Extract the [X, Y] coordinate from the center of the cell holding the provided text.  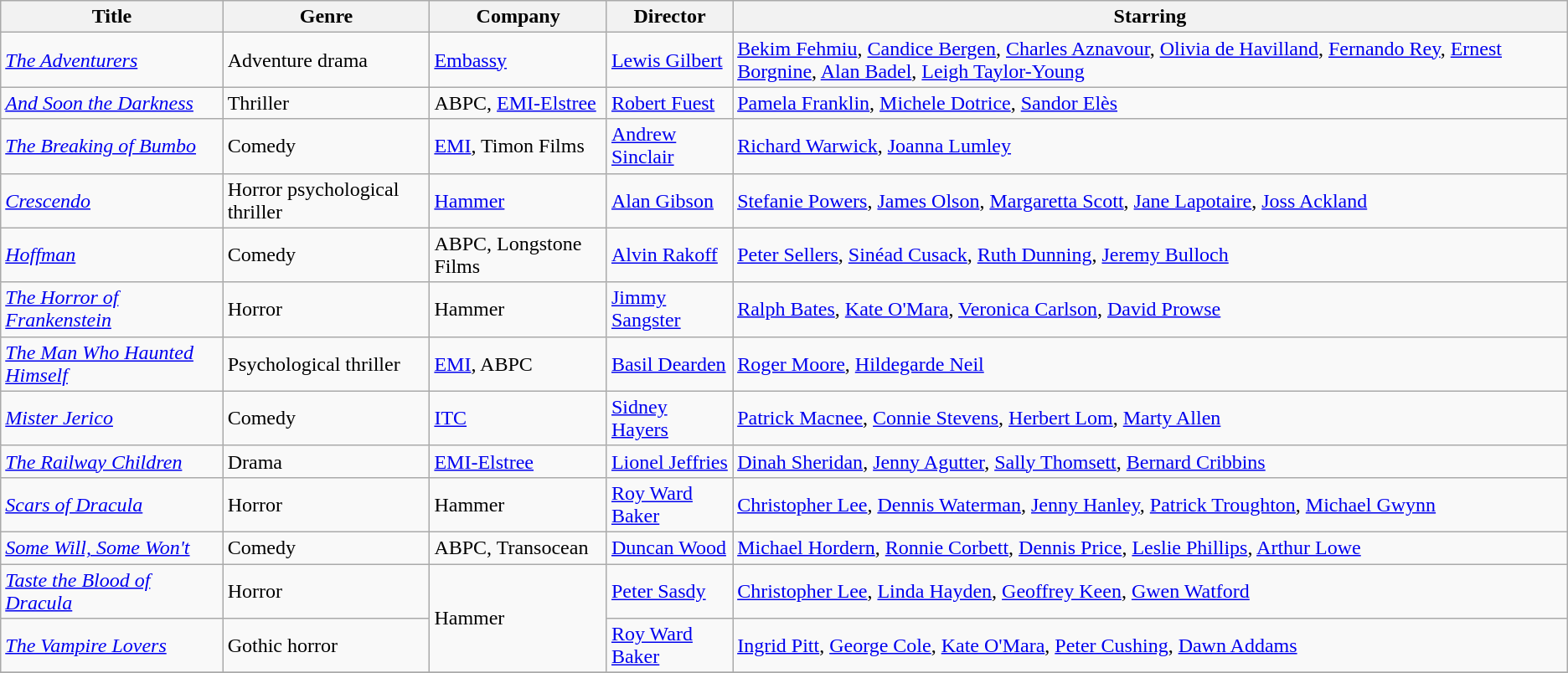
Dinah Sheridan, Jenny Agutter, Sally Thomsett, Bernard Cribbins [1151, 461]
Ingrid Pitt, George Cole, Kate O'Mara, Peter Cushing, Dawn Addams [1151, 646]
Peter Sellers, Sinéad Cusack, Ruth Dunning, Jeremy Bulloch [1151, 254]
Bekim Fehmiu, Candice Bergen, Charles Aznavour, Olivia de Havilland, Fernando Rey, Ernest Borgnine, Alan Badel, Leigh Taylor-Young [1151, 60]
EMI, ABPC [518, 363]
The Horror of Frankenstein [112, 310]
The Railway Children [112, 461]
Stefanie Powers, James Olson, Margaretta Scott, Jane Lapotaire, Joss Ackland [1151, 201]
Hoffman [112, 254]
Jimmy Sangster [669, 310]
The Adventurers [112, 60]
Christopher Lee, Linda Hayden, Geoffrey Keen, Gwen Watford [1151, 591]
Embassy [518, 60]
Horror psychological thriller [327, 201]
The Vampire Lovers [112, 646]
And Soon the Darkness [112, 103]
Company [518, 17]
Thriller [327, 103]
Robert Fuest [669, 103]
Christopher Lee, Dennis Waterman, Jenny Hanley, Patrick Troughton, Michael Gwynn [1151, 504]
The Man Who Haunted Himself [112, 363]
Michael Hordern, Ronnie Corbett, Dennis Price, Leslie Phillips, Arthur Lowe [1151, 547]
Roger Moore, Hildegarde Neil [1151, 363]
Scars of Dracula [112, 504]
Director [669, 17]
Adventure drama [327, 60]
Duncan Wood [669, 547]
The Breaking of Bumbo [112, 146]
EMI-Elstree [518, 461]
Pamela Franklin, Michele Dotrice, Sandor Elès [1151, 103]
Basil Dearden [669, 363]
Mister Jerico [112, 419]
Title [112, 17]
Taste the Blood of Dracula [112, 591]
Psychological thriller [327, 363]
Peter Sasdy [669, 591]
ABPC, Transocean [518, 547]
Lionel Jeffries [669, 461]
Genre [327, 17]
ABPC, EMI-Elstree [518, 103]
Starring [1151, 17]
ITC [518, 419]
Drama [327, 461]
ABPC, Longstone Films [518, 254]
Alvin Rakoff [669, 254]
Some Will, Some Won't [112, 547]
Andrew Sinclair [669, 146]
Richard Warwick, Joanna Lumley [1151, 146]
Sidney Hayers [669, 419]
Patrick Macnee, Connie Stevens, Herbert Lom, Marty Allen [1151, 419]
Crescendo [112, 201]
Ralph Bates, Kate O'Mara, Veronica Carlson, David Prowse [1151, 310]
Lewis Gilbert [669, 60]
EMI, Timon Films [518, 146]
Alan Gibson [669, 201]
Gothic horror [327, 646]
